Determine the (X, Y) coordinate at the center of the cell enclosing the given text.  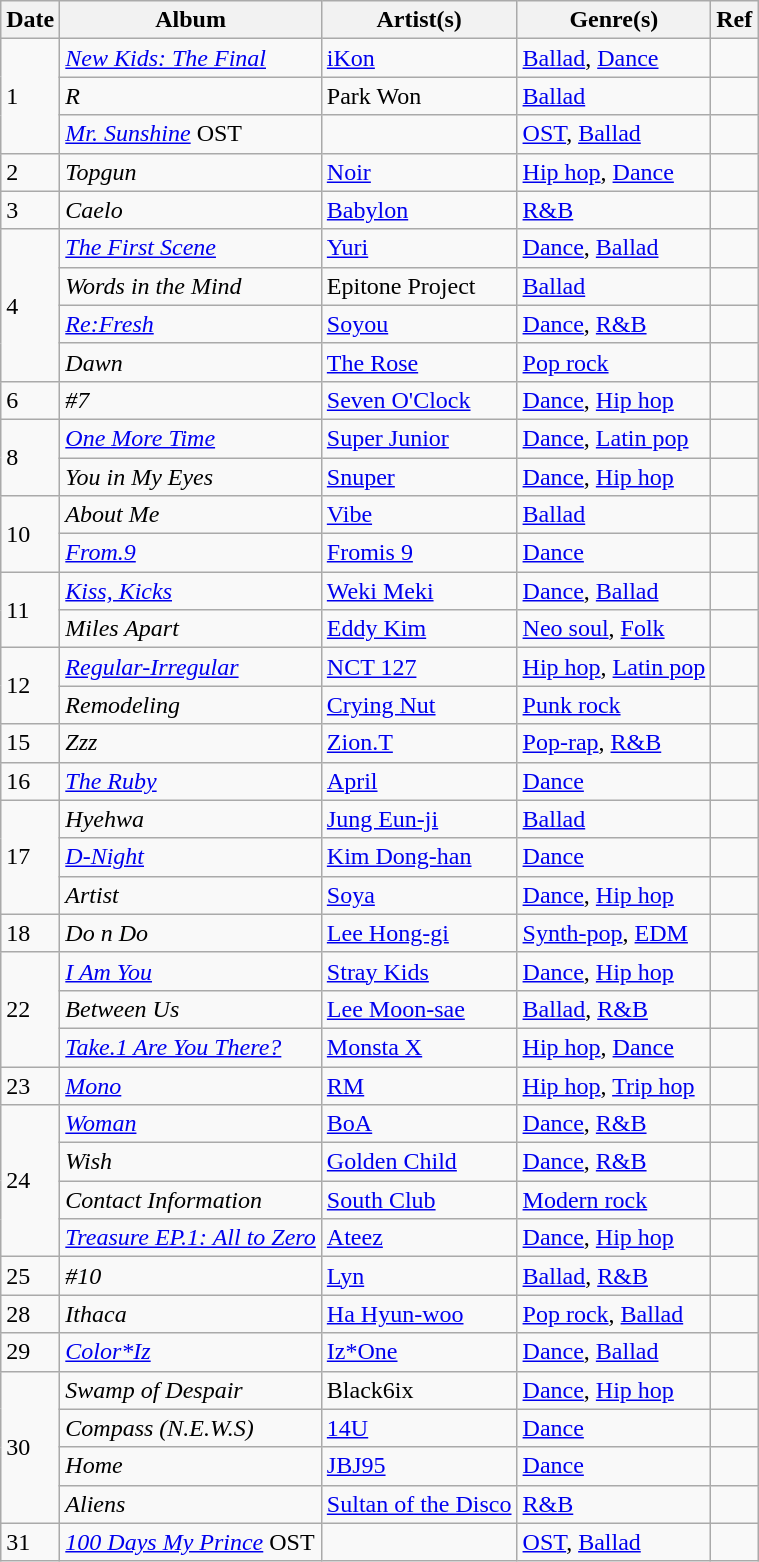
28 (30, 1314)
17 (30, 857)
Caelo (191, 210)
Soyou (419, 324)
Home (191, 1466)
Artist (191, 895)
Do n Do (191, 933)
100 Days My Prince OST (191, 1542)
Iz*One (419, 1352)
Epitone Project (419, 286)
Pop rock (614, 362)
Dawn (191, 362)
Eddy Kim (419, 629)
12 (30, 686)
Yuri (419, 248)
Lyn (419, 1276)
Kim Dong-han (419, 857)
From.9 (191, 553)
Jung Eun-ji (419, 819)
Golden Child (419, 1162)
Snuper (419, 477)
Vibe (419, 515)
iKon (419, 58)
Soya (419, 895)
April (419, 781)
Genre(s) (614, 20)
JBJ95 (419, 1466)
Aliens (191, 1504)
Woman (191, 1124)
Zzz (191, 743)
D-Night (191, 857)
Lee Hong-gi (419, 933)
Album (191, 20)
Ref (734, 20)
Mono (191, 1085)
Date (30, 20)
Sultan of the Disco (419, 1504)
NCT 127 (419, 667)
Monsta X (419, 1047)
Ithaca (191, 1314)
11 (30, 610)
14U (419, 1428)
Contact Information (191, 1200)
Ateez (419, 1238)
Hip hop, Trip hop (614, 1085)
Modern rock (614, 1200)
Remodeling (191, 705)
#10 (191, 1276)
#7 (191, 400)
Hyehwa (191, 819)
15 (30, 743)
Dance, Latin pop (614, 438)
30 (30, 1447)
Seven O'Clock (419, 400)
6 (30, 400)
Noir (419, 172)
23 (30, 1085)
Words in the Mind (191, 286)
Color*Iz (191, 1352)
Mr. Sunshine OST (191, 134)
8 (30, 457)
The Ruby (191, 781)
Super Junior (419, 438)
RM (419, 1085)
Take.1 Are You There? (191, 1047)
18 (30, 933)
I Am You (191, 971)
Babylon (419, 210)
Park Won (419, 96)
2 (30, 172)
16 (30, 781)
Lee Moon-sae (419, 1009)
You in My Eyes (191, 477)
About Me (191, 515)
The First Scene (191, 248)
Hip hop, Latin pop (614, 667)
Crying Nut (419, 705)
Stray Kids (419, 971)
Weki Meki (419, 591)
1 (30, 96)
24 (30, 1181)
Ballad, Dance (614, 58)
Fromis 9 (419, 553)
Between Us (191, 1009)
25 (30, 1276)
22 (30, 1009)
Re:Fresh (191, 324)
Artist(s) (419, 20)
Treasure EP.1: All to Zero (191, 1238)
Kiss, Kicks (191, 591)
R (191, 96)
Punk rock (614, 705)
Topgun (191, 172)
Compass (N.E.W.S) (191, 1428)
New Kids: The Final (191, 58)
South Club (419, 1200)
Wish (191, 1162)
Swamp of Despair (191, 1390)
The Rose (419, 362)
29 (30, 1352)
10 (30, 534)
Ha Hyun-woo (419, 1314)
BoA (419, 1124)
Zion.T (419, 743)
Pop-rap, R&B (614, 743)
Regular-Irregular (191, 667)
Synth-pop, EDM (614, 933)
3 (30, 210)
Black6ix (419, 1390)
One More Time (191, 438)
4 (30, 305)
Pop rock, Ballad (614, 1314)
31 (30, 1542)
Miles Apart (191, 629)
Neo soul, Folk (614, 629)
